Extract the (X, Y) coordinate from the center of the cell holding the provided text.  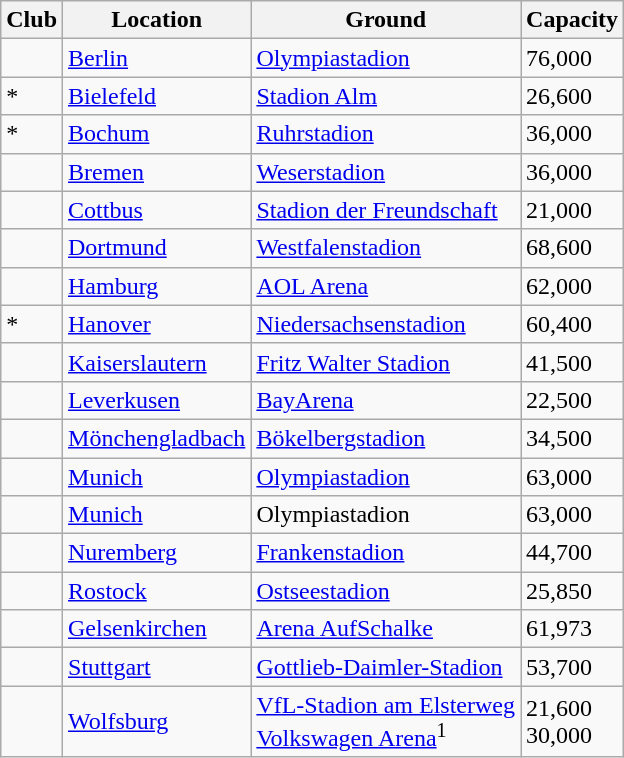
Stadion Alm (386, 96)
VfL-Stadion am ElsterwegVolkswagen Arena1 (386, 722)
Location (157, 20)
Ruhrstadion (386, 134)
AOL Arena (386, 286)
Frankenstadion (386, 553)
Hanover (157, 324)
60,400 (572, 324)
Club (32, 20)
76,000 (572, 58)
44,700 (572, 553)
68,600 (572, 248)
Bökelbergstadion (386, 438)
Capacity (572, 20)
Arena AufSchalke (386, 629)
Leverkusen (157, 400)
Berlin (157, 58)
Fritz Walter Stadion (386, 362)
Gelsenkirchen (157, 629)
Weserstadion (386, 172)
21,60030,000 (572, 722)
22,500 (572, 400)
Bremen (157, 172)
Wolfsburg (157, 722)
Gottlieb-Daimler-Stadion (386, 667)
Ostseestadion (386, 591)
Bielefeld (157, 96)
Dortmund (157, 248)
Stuttgart (157, 667)
61,973 (572, 629)
26,600 (572, 96)
Stadion der Freundschaft (386, 210)
41,500 (572, 362)
BayArena (386, 400)
Ground (386, 20)
53,700 (572, 667)
Cottbus (157, 210)
34,500 (572, 438)
Niedersachsenstadion (386, 324)
Kaiserslautern (157, 362)
21,000 (572, 210)
Hamburg (157, 286)
Mönchengladbach (157, 438)
62,000 (572, 286)
Nuremberg (157, 553)
25,850 (572, 591)
Bochum (157, 134)
Westfalenstadion (386, 248)
Rostock (157, 591)
